Locate the cell with the specified text and output its [X, Y] center coordinate. 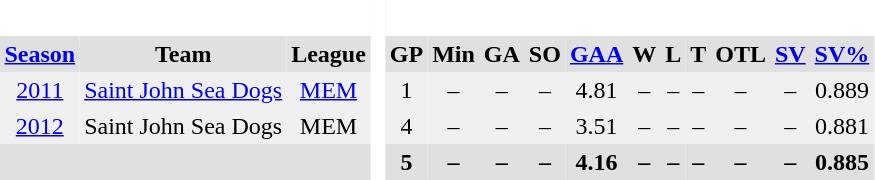
W [644, 54]
0.885 [842, 162]
League [329, 54]
GP [406, 54]
SO [544, 54]
1 [406, 90]
0.889 [842, 90]
4.81 [596, 90]
3.51 [596, 126]
4 [406, 126]
GAA [596, 54]
Team [184, 54]
SV% [842, 54]
5 [406, 162]
0.881 [842, 126]
SV [790, 54]
L [674, 54]
Season [40, 54]
2011 [40, 90]
OTL [741, 54]
4.16 [596, 162]
GA [502, 54]
2012 [40, 126]
T [698, 54]
Min [454, 54]
